Extract the [x, y] coordinate from the center of the cell holding the provided text.  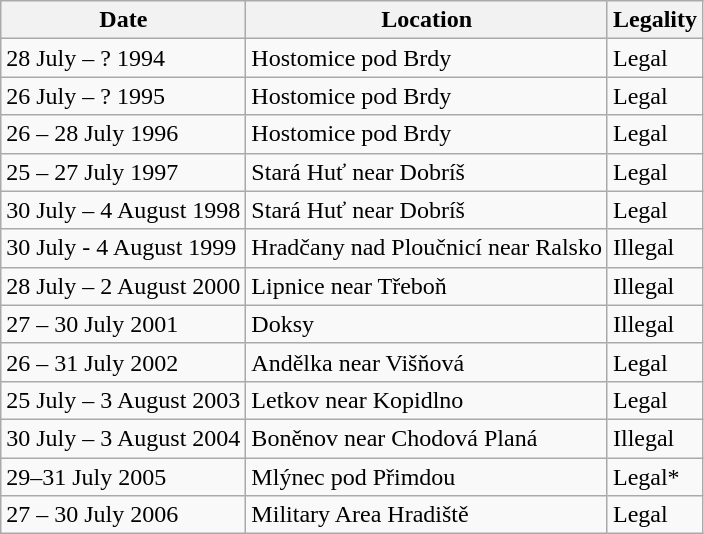
26 – 31 July 2002 [124, 362]
Date [124, 20]
27 – 30 July 2006 [124, 515]
Andělka near Višňová [427, 362]
27 – 30 July 2001 [124, 324]
Letkov near Kopidlno [427, 400]
26 July – ? 1995 [124, 96]
30 July – 3 August 2004 [124, 438]
28 July – ? 1994 [124, 58]
29–31 July 2005 [124, 477]
25 – 27 July 1997 [124, 172]
Legality [654, 20]
30 July - 4 August 1999 [124, 248]
26 – 28 July 1996 [124, 134]
Doksy [427, 324]
28 July – 2 August 2000 [124, 286]
Legal* [654, 477]
Lipnice near Třeboň [427, 286]
Mlýnec pod Přimdou [427, 477]
Boněnov near Chodová Planá [427, 438]
Hradčany nad Ploučnicí near Ralsko [427, 248]
Location [427, 20]
30 July – 4 August 1998 [124, 210]
Military Area Hradiště [427, 515]
25 July – 3 August 2003 [124, 400]
